Locate the cell with the specified text and output its (X, Y) center coordinate. 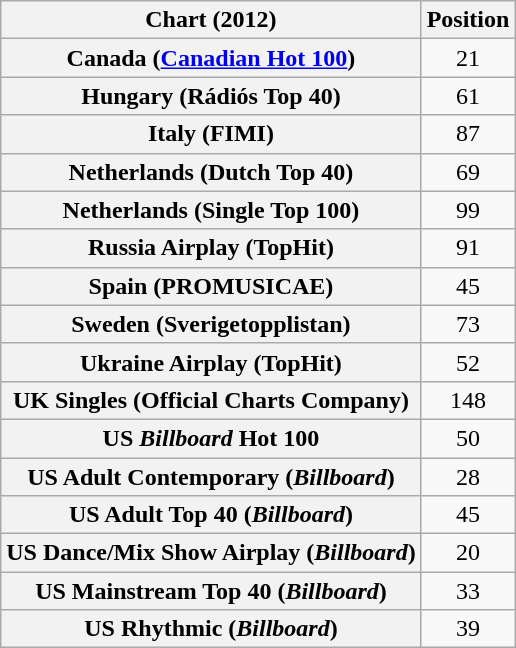
Sweden (Sverigetopplistan) (211, 324)
Netherlands (Dutch Top 40) (211, 172)
US Dance/Mix Show Airplay (Billboard) (211, 553)
33 (468, 591)
148 (468, 400)
US Billboard Hot 100 (211, 438)
US Adult Top 40 (Billboard) (211, 515)
Netherlands (Single Top 100) (211, 210)
US Adult Contemporary (Billboard) (211, 477)
91 (468, 248)
39 (468, 629)
Spain (PROMUSICAE) (211, 286)
Russia Airplay (TopHit) (211, 248)
US Mainstream Top 40 (Billboard) (211, 591)
87 (468, 134)
99 (468, 210)
US Rhythmic (Billboard) (211, 629)
69 (468, 172)
73 (468, 324)
Italy (FIMI) (211, 134)
Canada (Canadian Hot 100) (211, 58)
52 (468, 362)
Position (468, 20)
Ukraine Airplay (TopHit) (211, 362)
Hungary (Rádiós Top 40) (211, 96)
UK Singles (Official Charts Company) (211, 400)
28 (468, 477)
Chart (2012) (211, 20)
20 (468, 553)
50 (468, 438)
61 (468, 96)
21 (468, 58)
